Provide the (x, y) coordinate of the cell's center where the given text is located.  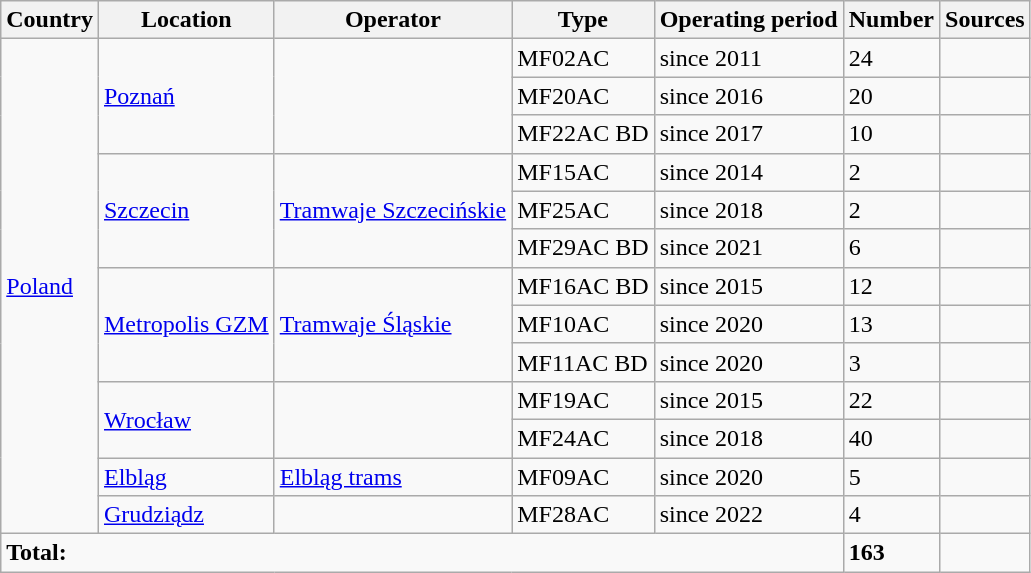
Sources (986, 20)
MF20AC (583, 96)
3 (891, 362)
24 (891, 58)
MF11AC BD (583, 362)
Grudziądz (186, 515)
10 (891, 134)
Operator (392, 20)
since 2011 (748, 58)
163 (891, 553)
MF29AC BD (583, 248)
Number (891, 20)
MF16AC BD (583, 286)
Elbląg (186, 477)
Metropolis GZM (186, 324)
MF25AC (583, 210)
Tramwaje Szczecińskie (392, 210)
Total: (422, 553)
13 (891, 324)
MF15AC (583, 172)
Location (186, 20)
40 (891, 438)
20 (891, 96)
5 (891, 477)
Szczecin (186, 210)
MF10AC (583, 324)
Poland (50, 286)
6 (891, 248)
MF24AC (583, 438)
Operating period (748, 20)
since 2021 (748, 248)
22 (891, 400)
Country (50, 20)
MF19AC (583, 400)
MF02AC (583, 58)
since 2017 (748, 134)
MF09AC (583, 477)
Poznań (186, 96)
Tramwaje Śląskie (392, 324)
Wrocław (186, 419)
Type (583, 20)
MF22AC BD (583, 134)
MF28AC (583, 515)
Elbląg trams (392, 477)
since 2016 (748, 96)
since 2022 (748, 515)
since 2014 (748, 172)
12 (891, 286)
4 (891, 515)
